Search for the cell housing the specified text and yield its (x, y) center coordinate. 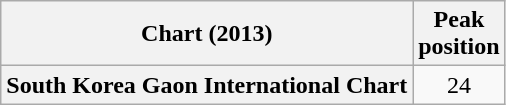
24 (459, 85)
Chart (2013) (207, 34)
South Korea Gaon International Chart (207, 85)
Peakposition (459, 34)
